Find where the given text appears and provide that cell's center as [x, y] coordinate. 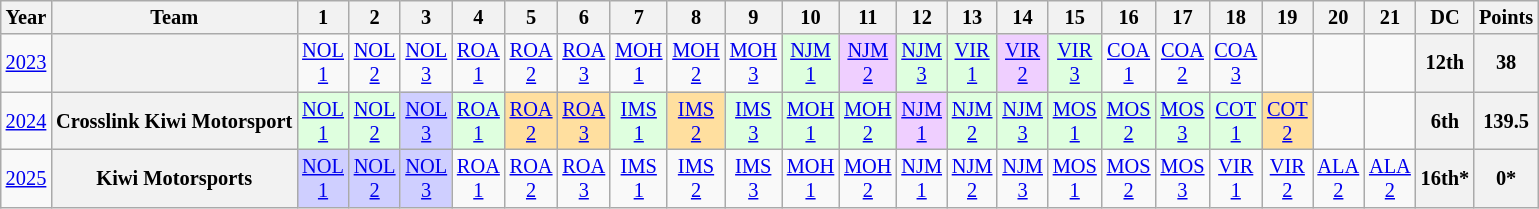
7 [638, 17]
12 [921, 17]
139.5 [1506, 121]
14 [1022, 17]
COA3 [1236, 63]
2024 [26, 121]
1 [323, 17]
19 [1287, 17]
18 [1236, 17]
Team [174, 17]
3 [426, 17]
Year [26, 17]
COA2 [1183, 63]
16th* [1445, 178]
2023 [26, 63]
5 [532, 17]
MOH3 [754, 63]
COT2 [1287, 121]
8 [696, 17]
Kiwi Motorsports [174, 178]
Points [1506, 17]
4 [478, 17]
9 [754, 17]
38 [1506, 63]
0* [1506, 178]
2 [375, 17]
17 [1183, 17]
12th [1445, 63]
COA1 [1129, 63]
Crosslink Kiwi Motorsport [174, 121]
2025 [26, 178]
10 [810, 17]
15 [1075, 17]
13 [972, 17]
6th [1445, 121]
21 [1390, 17]
6 [584, 17]
VIR3 [1075, 63]
16 [1129, 17]
11 [868, 17]
20 [1339, 17]
COT1 [1236, 121]
DC [1445, 17]
